Find where the given text appears and provide that cell's center as [x, y] coordinate. 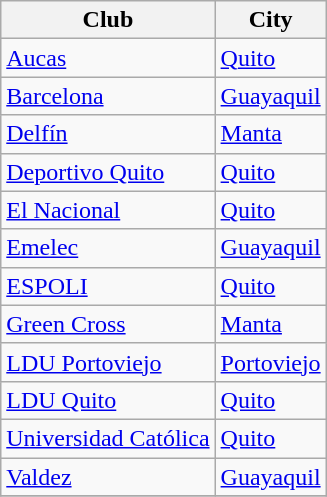
LDU Quito [108, 400]
Delfín [108, 134]
Barcelona [108, 96]
Emelec [108, 248]
LDU Portoviejo [108, 362]
Green Cross [108, 324]
ESPOLI [108, 286]
Portoviejo [270, 362]
Universidad Católica [108, 438]
City [270, 20]
Club [108, 20]
Valdez [108, 477]
El Nacional [108, 210]
Aucas [108, 58]
Deportivo Quito [108, 172]
